Capture the cell that displays the provided text and extract its (X, Y) central coordinate. 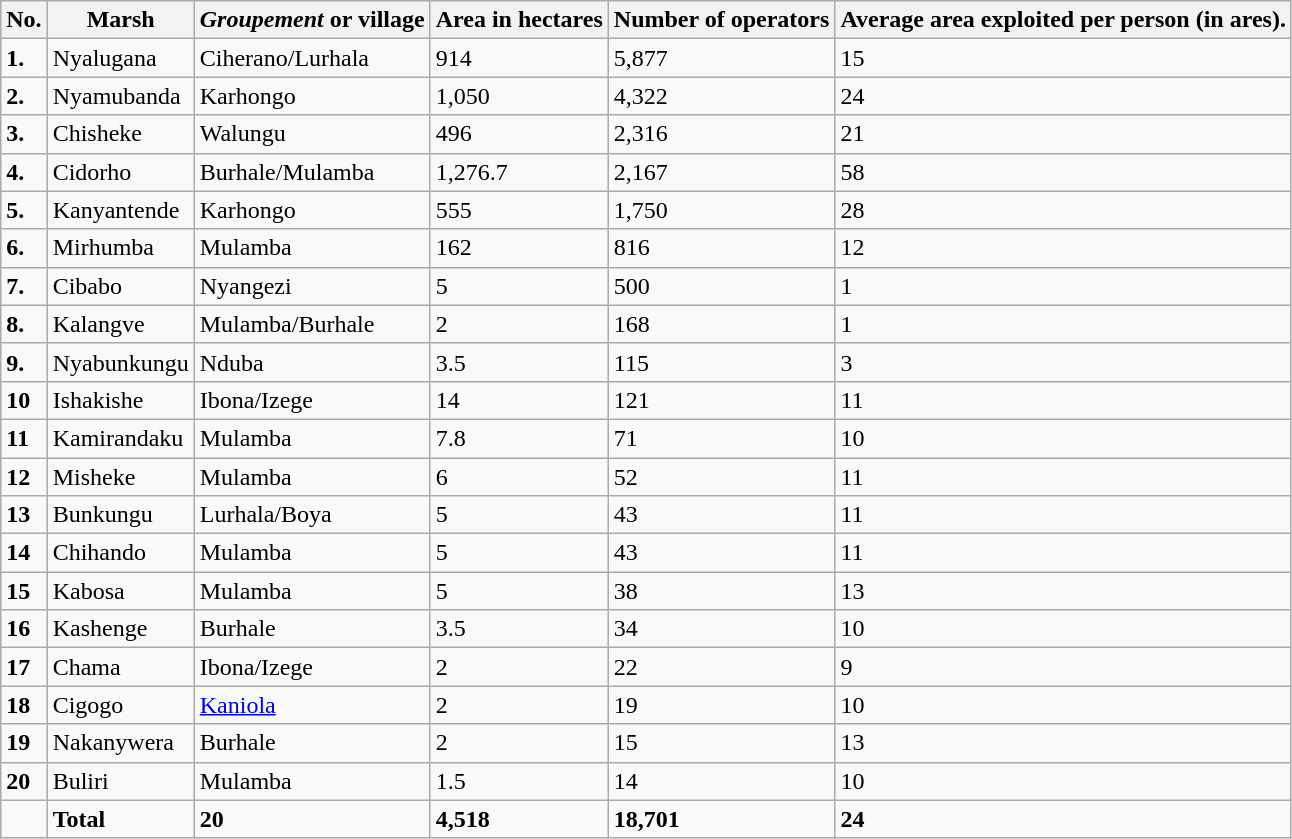
7.8 (519, 438)
Walungu (312, 134)
Misheke (120, 477)
Cibabo (120, 286)
8. (24, 324)
Kabosa (120, 591)
Kaniola (312, 705)
Chama (120, 667)
Nakanywera (120, 743)
Kashenge (120, 629)
3. (24, 134)
Mulamba/Burhale (312, 324)
4. (24, 172)
115 (722, 362)
22 (722, 667)
Kanyantende (120, 210)
Groupement or village (312, 20)
1. (24, 58)
Nyabunkungu (120, 362)
Nyamubanda (120, 96)
6. (24, 248)
1,750 (722, 210)
Cidorho (120, 172)
17 (24, 667)
Kamirandaku (120, 438)
Buliri (120, 781)
Average area exploited per person (in ares). (1064, 20)
21 (1064, 134)
Bunkungu (120, 515)
52 (722, 477)
Marsh (120, 20)
Lurhala/Boya (312, 515)
71 (722, 438)
1,276.7 (519, 172)
4,322 (722, 96)
121 (722, 400)
Chisheke (120, 134)
Area in hectares (519, 20)
38 (722, 591)
9 (1064, 667)
Number of operators (722, 20)
Ciherano/Lurhala (312, 58)
Kalangve (120, 324)
58 (1064, 172)
34 (722, 629)
Nduba (312, 362)
5,877 (722, 58)
18,701 (722, 819)
Ishakishe (120, 400)
496 (519, 134)
No. (24, 20)
555 (519, 210)
Nyalugana (120, 58)
9. (24, 362)
1,050 (519, 96)
Total (120, 819)
816 (722, 248)
2. (24, 96)
162 (519, 248)
Nyangezi (312, 286)
4,518 (519, 819)
18 (24, 705)
Mirhumba (120, 248)
2,167 (722, 172)
5. (24, 210)
2,316 (722, 134)
Chihando (120, 553)
Cigogo (120, 705)
Burhale/Mulamba (312, 172)
1.5 (519, 781)
500 (722, 286)
3 (1064, 362)
16 (24, 629)
168 (722, 324)
7. (24, 286)
914 (519, 58)
6 (519, 477)
28 (1064, 210)
